Extract the [x, y] coordinate from the center of the cell holding the provided text.  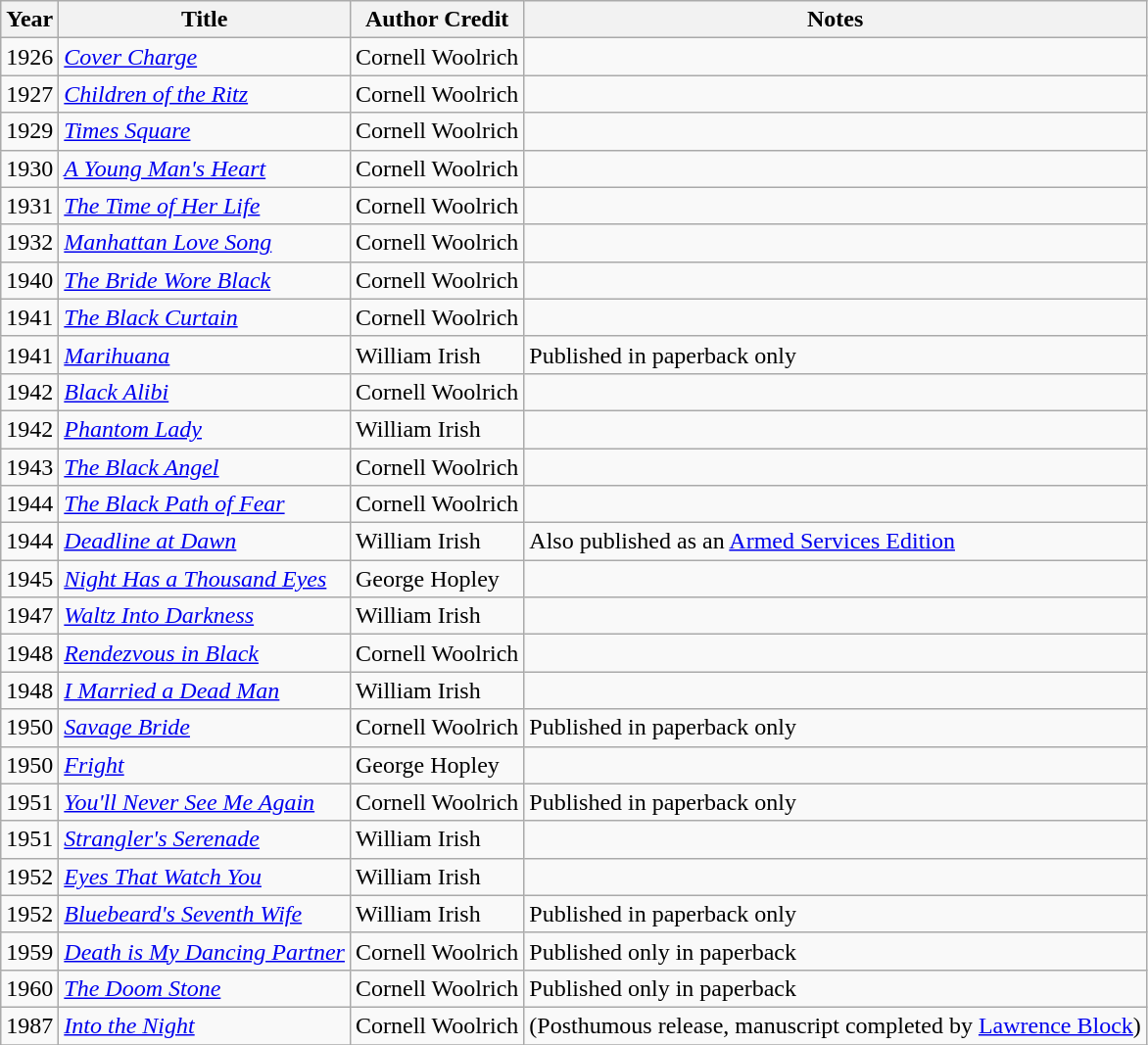
1929 [29, 131]
1945 [29, 579]
Waltz Into Darkness [205, 616]
Times Square [205, 131]
The Black Path of Fear [205, 504]
Year [29, 20]
Death is My Dancing Partner [205, 951]
1926 [29, 57]
You'll Never See Me Again [205, 802]
Bluebeard's Seventh Wife [205, 914]
Into the Night [205, 1025]
Marihuana [205, 355]
Also published as an Armed Services Edition [836, 542]
1927 [29, 94]
A Young Man's Heart [205, 168]
Fright [205, 765]
Notes [836, 20]
Eyes That Watch You [205, 877]
Children of the Ritz [205, 94]
Black Alibi [205, 392]
The Black Angel [205, 467]
The Black Curtain [205, 317]
1930 [29, 168]
Phantom Lady [205, 429]
Manhattan Love Song [205, 243]
1931 [29, 206]
Author Credit [437, 20]
Title [205, 20]
Savage Bride [205, 728]
The Time of Her Life [205, 206]
Night Has a Thousand Eyes [205, 579]
The Bride Wore Black [205, 280]
1943 [29, 467]
Strangler's Serenade [205, 839]
1960 [29, 988]
Rendezvous in Black [205, 653]
Cover Charge [205, 57]
The Doom Stone [205, 988]
1932 [29, 243]
1947 [29, 616]
1940 [29, 280]
(Posthumous release, manuscript completed by Lawrence Block) [836, 1025]
I Married a Dead Man [205, 690]
1959 [29, 951]
Deadline at Dawn [205, 542]
1987 [29, 1025]
